Determine the [x, y] coordinate at the center of the cell enclosing the given text.  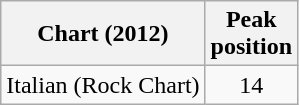
Chart (2012) [103, 34]
Peakposition [251, 34]
Italian (Rock Chart) [103, 85]
14 [251, 85]
